Pinpoint the cell where the given text exists, returning its [X, Y] midpoint coordinate. 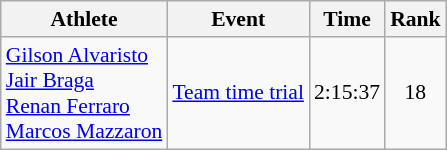
Team time trial [238, 93]
2:15:37 [347, 93]
Athlete [84, 19]
Time [347, 19]
Event [238, 19]
Gilson AlvaristoJair BragaRenan FerraroMarcos Mazzaron [84, 93]
Rank [416, 19]
18 [416, 93]
